Determine the (X, Y) coordinate at the center of the cell enclosing the given text.  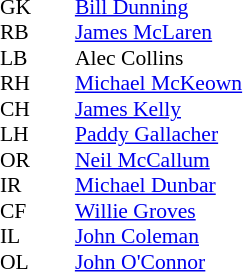
OR (19, 160)
Michael Dunbar (158, 185)
CF (19, 211)
John Coleman (158, 237)
Neil McCallum (158, 160)
Michael McKeown (158, 83)
CH (19, 109)
James McLaren (158, 33)
IR (19, 185)
James Kelly (158, 109)
RH (19, 83)
Paddy Gallacher (158, 135)
LB (19, 58)
IL (19, 237)
LH (19, 135)
Alec Collins (158, 58)
Willie Groves (158, 211)
RB (19, 33)
